From the cell containing the given text, extract its center point as (x, y) coordinate. 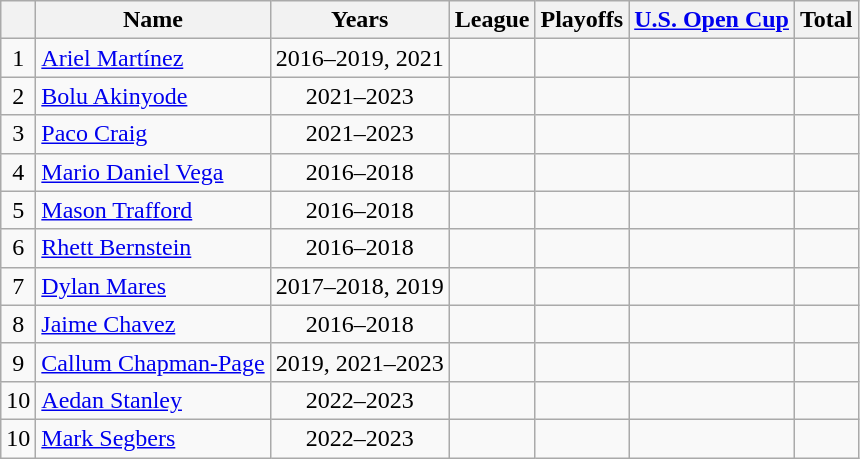
9 (18, 362)
Rhett Bernstein (153, 248)
Mason Trafford (153, 210)
Jaime Chavez (153, 324)
Dylan Mares (153, 286)
Total (826, 20)
5 (18, 210)
2 (18, 96)
Paco Craig (153, 134)
8 (18, 324)
Years (360, 20)
7 (18, 286)
4 (18, 172)
Name (153, 20)
Aedan Stanley (153, 400)
League (492, 20)
1 (18, 58)
2016–2019, 2021 (360, 58)
6 (18, 248)
Mark Segbers (153, 438)
U.S. Open Cup (712, 20)
3 (18, 134)
Bolu Akinyode (153, 96)
2017–2018, 2019 (360, 286)
Playoffs (582, 20)
Callum Chapman-Page (153, 362)
Ariel Martínez (153, 58)
2019, 2021–2023 (360, 362)
Mario Daniel Vega (153, 172)
